Return [x, y] of the center of cell containing provided text 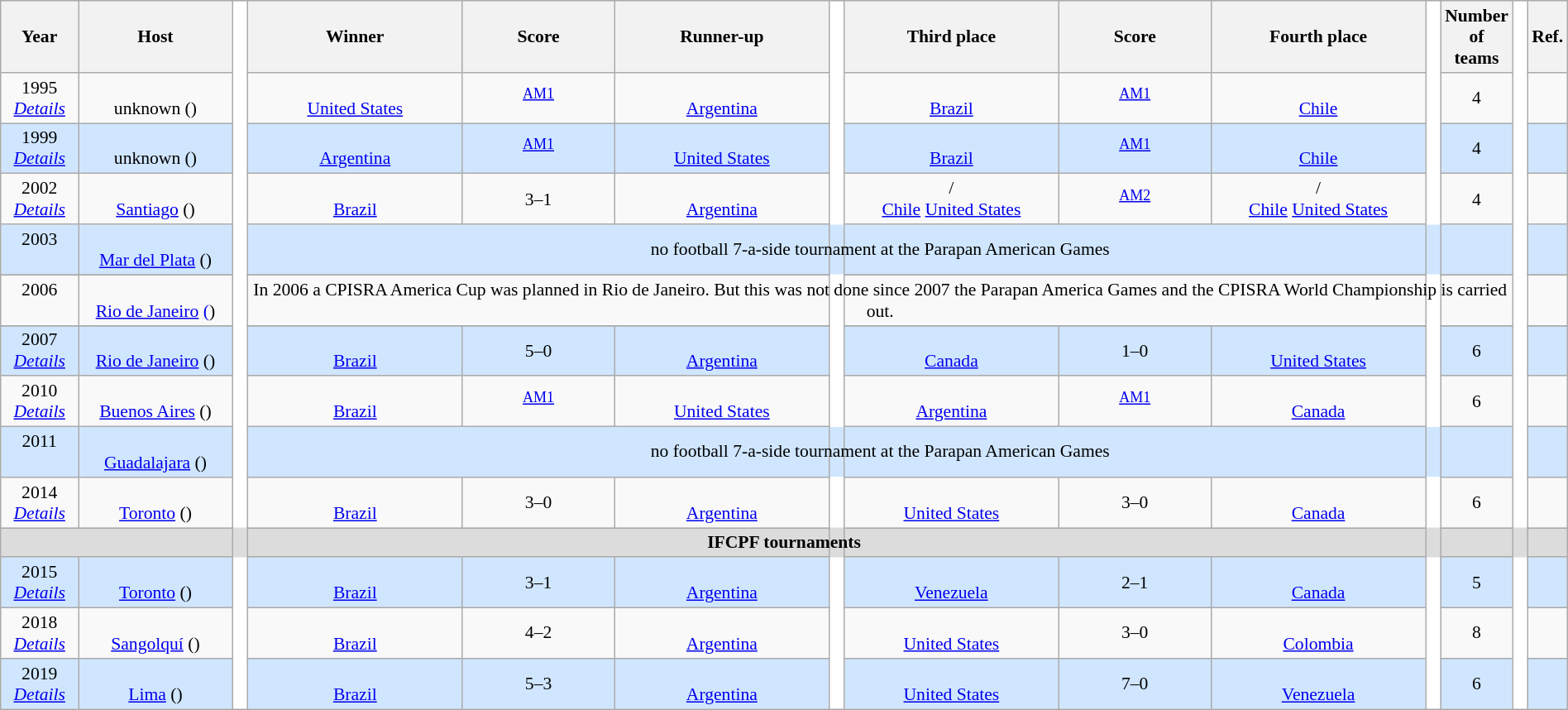
Winner [356, 36]
Colombia [1318, 634]
2007Details [40, 351]
5–0 [539, 351]
Year [40, 36]
Number of teams [1476, 36]
4–2 [539, 634]
IFCPF tournaments [784, 543]
Third place [951, 36]
Host [155, 36]
Guadalajara () [155, 452]
2010Details [40, 402]
1999Details [40, 149]
2018Details [40, 634]
2–1 [1135, 583]
Santiago () [155, 199]
2006 [40, 300]
2015Details [40, 583]
AM2 [1135, 199]
7–0 [1135, 684]
Ref. [1547, 36]
1995Details [40, 98]
8 [1476, 634]
Buenos Aires () [155, 402]
Mar del Plata () [155, 250]
2014Details [40, 503]
Runner-up [721, 36]
2019Details [40, 684]
2011 [40, 452]
Lima () [155, 684]
2003 [40, 250]
1–0 [1135, 351]
2002Details [40, 199]
5 [1476, 583]
Sangolquí () [155, 634]
Fourth place [1318, 36]
5–3 [539, 684]
